Capture the cell that displays the provided text and extract its (X, Y) central coordinate. 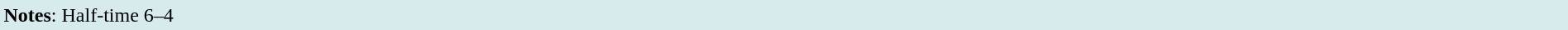
Notes: Half-time 6–4 (784, 15)
